Identify which cell holds the provided text, then report its (X, Y) central coordinate. 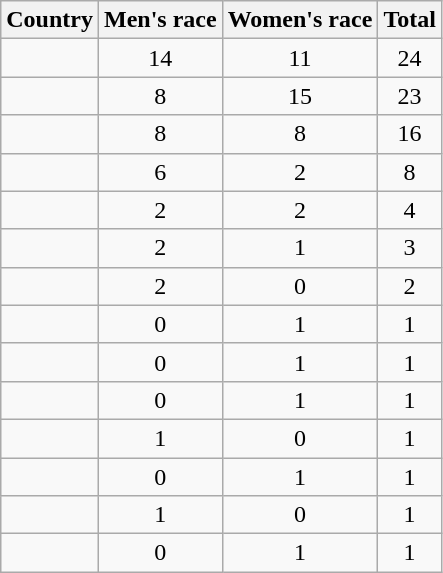
11 (300, 58)
4 (410, 210)
Men's race (160, 20)
3 (410, 248)
Total (410, 20)
6 (160, 172)
Women's race (300, 20)
16 (410, 134)
Country (50, 20)
15 (300, 96)
14 (160, 58)
24 (410, 58)
23 (410, 96)
